Detect which cell encompasses the target text, then output its [X, Y] center coordinate. 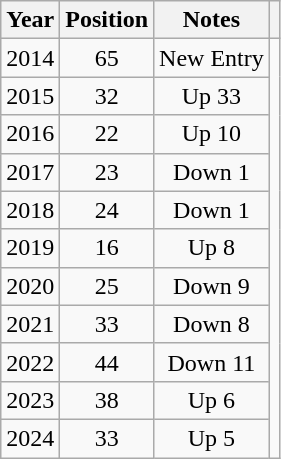
2014 [30, 58]
Down 11 [212, 362]
Position [107, 20]
2024 [30, 438]
2020 [30, 286]
2017 [30, 172]
Year [30, 20]
22 [107, 134]
32 [107, 96]
65 [107, 58]
2018 [30, 210]
44 [107, 362]
Down 8 [212, 324]
Up 8 [212, 248]
23 [107, 172]
Up 5 [212, 438]
16 [107, 248]
Notes [212, 20]
2023 [30, 400]
25 [107, 286]
Up 10 [212, 134]
Up 6 [212, 400]
Up 33 [212, 96]
2021 [30, 324]
2022 [30, 362]
2015 [30, 96]
2019 [30, 248]
New Entry [212, 58]
38 [107, 400]
24 [107, 210]
2016 [30, 134]
Down 9 [212, 286]
